Provide the (x, y) coordinate of the cell's center where the given text is located.  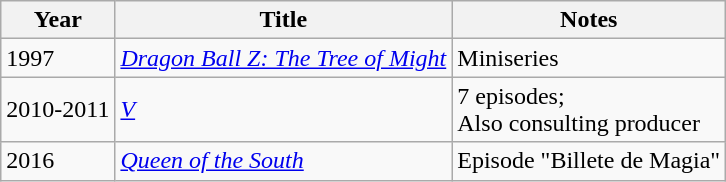
Dragon Ball Z: The Tree of Might (284, 58)
Title (284, 20)
Miniseries (589, 58)
Episode "Billete de Magia" (589, 161)
Year (58, 20)
1997 (58, 58)
7 episodes;Also consulting producer (589, 110)
Queen of the South (284, 161)
2010-2011 (58, 110)
Notes (589, 20)
2016 (58, 161)
V (284, 110)
